Locate the cell with the specified text and output its [X, Y] center coordinate. 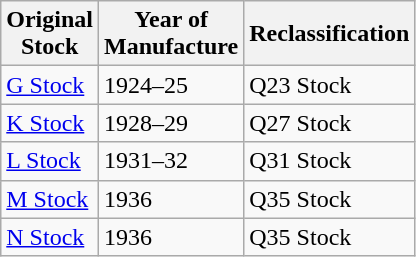
K Stock [50, 123]
1924–25 [170, 85]
N Stock [50, 237]
G Stock [50, 85]
M Stock [50, 199]
Q27 Stock [330, 123]
1928–29 [170, 123]
OriginalStock [50, 34]
L Stock [50, 161]
Year ofManufacture [170, 34]
Q31 Stock [330, 161]
1931–32 [170, 161]
Reclassification [330, 34]
Q23 Stock [330, 85]
